Find where the given text appears and provide that cell's center as (X, Y) coordinate. 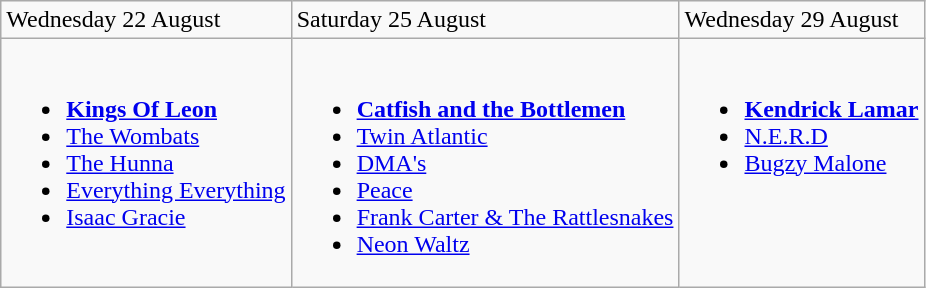
Wednesday 29 August (802, 20)
Kings Of LeonThe WombatsThe HunnaEverything EverythingIsaac Gracie (146, 163)
Catfish and the BottlemenTwin AtlanticDMA'sPeaceFrank Carter & The RattlesnakesNeon Waltz (485, 163)
Saturday 25 August (485, 20)
Kendrick LamarN.E.R.DBugzy Malone (802, 163)
Wednesday 22 August (146, 20)
